Detect which cell encompasses the target text, then output its [x, y] center coordinate. 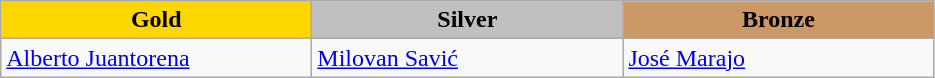
Gold [156, 20]
Bronze [778, 20]
Alberto Juantorena [156, 58]
Milovan Savić [468, 58]
José Marajo [778, 58]
Silver [468, 20]
